Determine the (X, Y) coordinate at the center of the cell enclosing the given text.  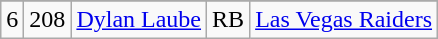
Dylan Laube (139, 20)
Las Vegas Raiders (344, 20)
RB (228, 20)
6 (12, 20)
208 (48, 20)
